Pinpoint the cell where the given text exists, returning its (x, y) midpoint coordinate. 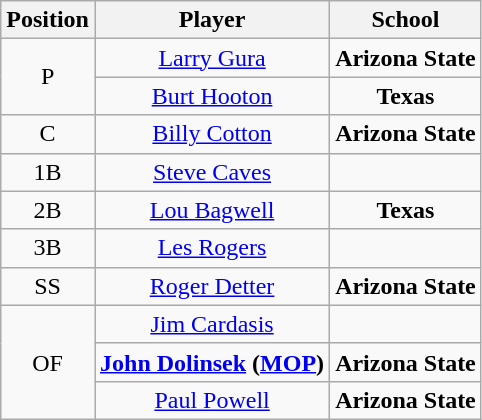
Jim Cardasis (212, 324)
OF (48, 362)
Steve Caves (212, 172)
SS (48, 286)
Les Rogers (212, 248)
C (48, 134)
Player (212, 20)
P (48, 77)
Burt Hooton (212, 96)
Billy Cotton (212, 134)
Paul Powell (212, 400)
1B (48, 172)
School (406, 20)
3B (48, 248)
Roger Detter (212, 286)
Larry Gura (212, 58)
Position (48, 20)
2B (48, 210)
Lou Bagwell (212, 210)
John Dolinsek (MOP) (212, 362)
